From the cell containing the given text, extract its center point as [X, Y] coordinate. 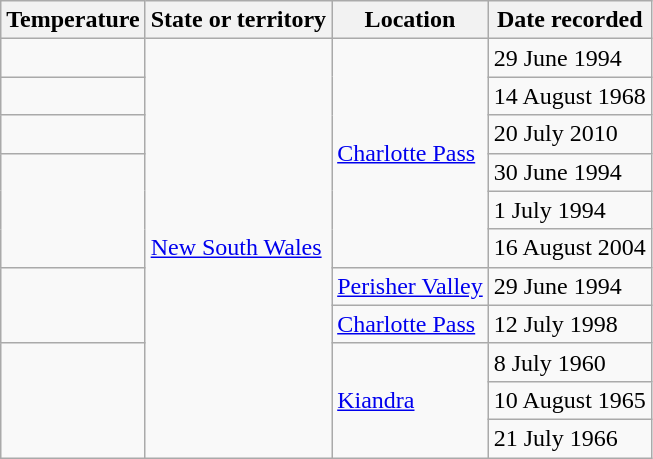
New South Wales [238, 248]
1 July 1994 [570, 210]
State or territory [238, 20]
10 August 1965 [570, 400]
30 June 1994 [570, 172]
Kiandra [410, 400]
Location [410, 20]
12 July 1998 [570, 324]
16 August 2004 [570, 248]
14 August 1968 [570, 96]
Perisher Valley [410, 286]
8 July 1960 [570, 362]
Temperature [73, 20]
21 July 1966 [570, 438]
20 July 2010 [570, 134]
Date recorded [570, 20]
